Provide the [X, Y] coordinate of the cell's center where the given text is located.  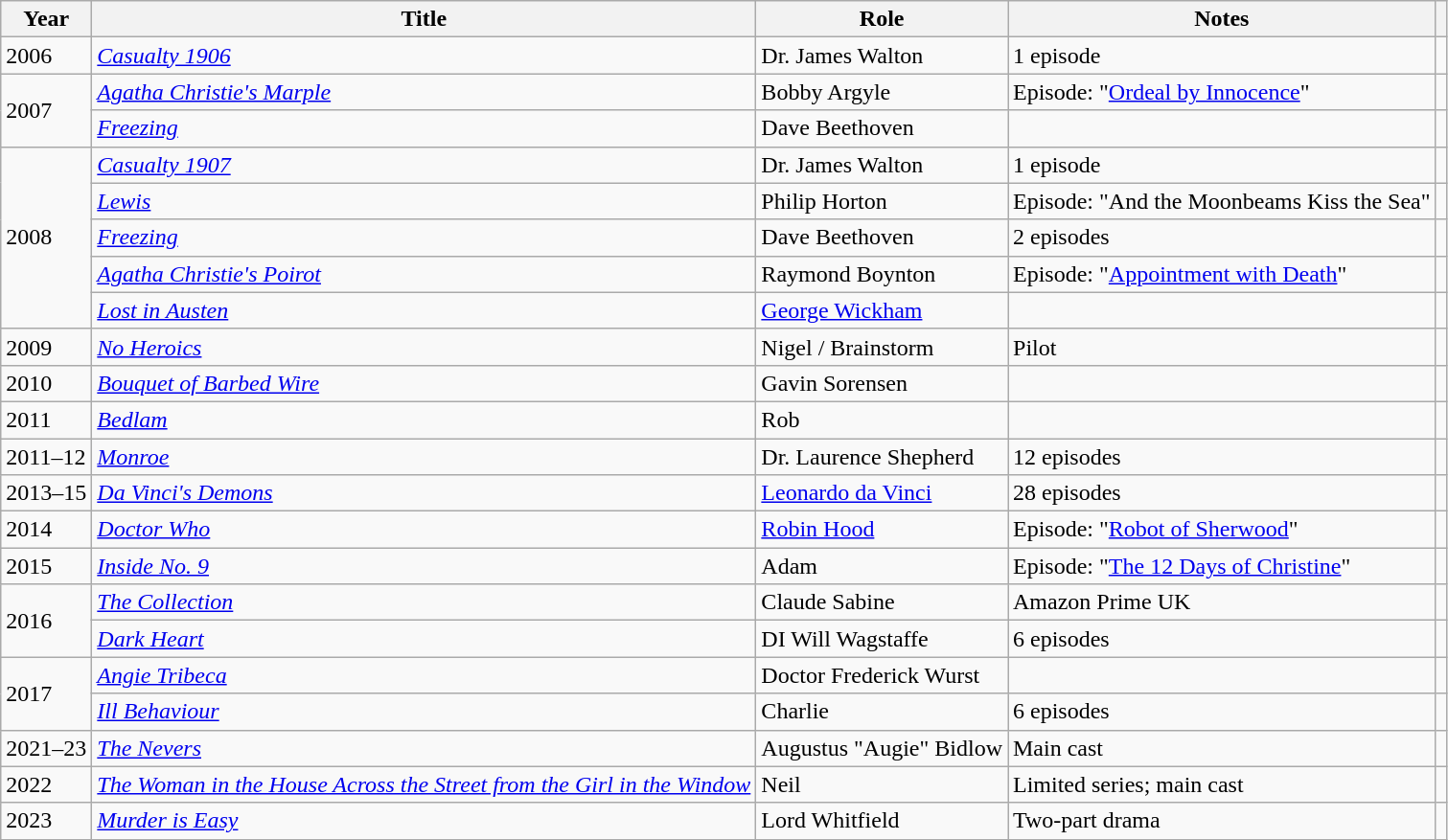
Casualty 1907 [424, 165]
Bedlam [424, 420]
2017 [46, 693]
28 episodes [1223, 493]
Angie Tribeca [424, 675]
Year [46, 19]
Neil [882, 784]
Nigel / Brainstorm [882, 347]
Inside No. 9 [424, 566]
Doctor Who [424, 530]
Gavin Sorensen [882, 383]
Dr. Laurence Shepherd [882, 457]
Philip Horton [882, 201]
The Nevers [424, 748]
Charlie [882, 712]
The Woman in the House Across the Street from the Girl in the Window [424, 784]
12 episodes [1223, 457]
Two-part drama [1223, 821]
Agatha Christie's Marple [424, 92]
DI Will Wagstaffe [882, 639]
Raymond Boynton [882, 274]
Leonardo da Vinci [882, 493]
Dark Heart [424, 639]
2011–12 [46, 457]
2010 [46, 383]
Amazon Prime UK [1223, 602]
Da Vinci's Demons [424, 493]
Bouquet of Barbed Wire [424, 383]
Agatha Christie's Poirot [424, 274]
Limited series; main cast [1223, 784]
Notes [1223, 19]
2 episodes [1223, 238]
Augustus "Augie" Bidlow [882, 748]
Lord Whitfield [882, 821]
Episode: "Appointment with Death" [1223, 274]
2009 [46, 347]
Title [424, 19]
2014 [46, 530]
2023 [46, 821]
Murder is Easy [424, 821]
2007 [46, 110]
Casualty 1906 [424, 56]
2011 [46, 420]
George Wickham [882, 310]
Claude Sabine [882, 602]
Bobby Argyle [882, 92]
Role [882, 19]
Doctor Frederick Wurst [882, 675]
Episode: "Robot of Sherwood" [1223, 530]
Lewis [424, 201]
2021–23 [46, 748]
2006 [46, 56]
Lost in Austen [424, 310]
Monroe [424, 457]
Episode: "Ordeal by Innocence" [1223, 92]
The Collection [424, 602]
No Heroics [424, 347]
2008 [46, 238]
2015 [46, 566]
2013–15 [46, 493]
Adam [882, 566]
Rob [882, 420]
Robin Hood [882, 530]
2016 [46, 621]
Episode: "And the Moonbeams Kiss the Sea" [1223, 201]
Pilot [1223, 347]
2022 [46, 784]
Ill Behaviour [424, 712]
Main cast [1223, 748]
Episode: "The 12 Days of Christine" [1223, 566]
